Determine the [X, Y] coordinate at the center of the cell enclosing the given text.  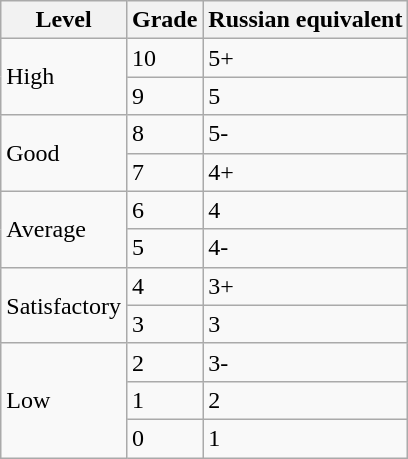
9 [164, 96]
7 [164, 172]
Good [64, 153]
6 [164, 210]
Russian equivalent [306, 20]
0 [164, 438]
High [64, 77]
5+ [306, 58]
3+ [306, 286]
Low [64, 400]
5- [306, 134]
Satisfactory [64, 305]
3- [306, 362]
4- [306, 248]
Grade [164, 20]
Average [64, 229]
Level [64, 20]
8 [164, 134]
10 [164, 58]
4+ [306, 172]
